Provide the (X, Y) coordinate of the cell's center where the given text is located.  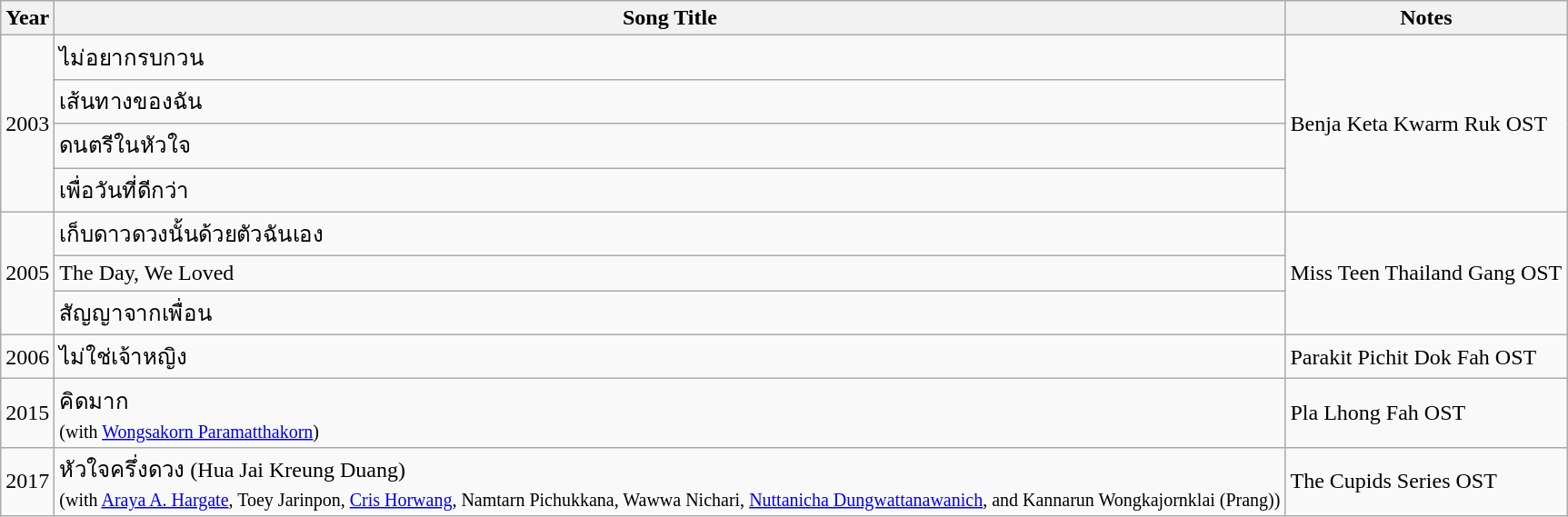
2005 (27, 273)
The Day, We Loved (670, 273)
2017 (27, 482)
2006 (27, 356)
ไม่ใช่เจ้าหญิง (670, 356)
เพื่อวันที่ดีกว่า (670, 189)
สัญญาจากเพื่อน (670, 313)
เก็บดาวดวงนั้นด้วยตัวฉันเอง (670, 234)
Miss Teen Thailand Gang OST (1426, 273)
Parakit Pichit Dok Fah OST (1426, 356)
คิดมาก(with Wongsakorn Paramatthakorn) (670, 413)
Benja Keta Kwarm Ruk OST (1426, 124)
ดนตรีในหัวใจ (670, 145)
Song Title (670, 18)
ไม่อยากรบกวน (670, 58)
Notes (1426, 18)
The Cupids Series OST (1426, 482)
เส้นทางของฉัน (670, 102)
Year (27, 18)
2003 (27, 124)
2015 (27, 413)
Pla Lhong Fah OST (1426, 413)
